Provide the (X, Y) coordinate of the cell's center where the given text is located.  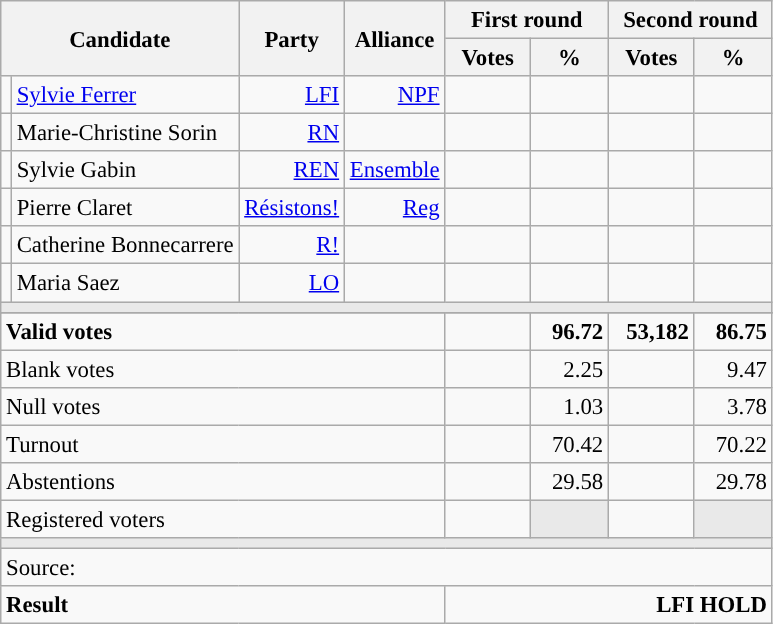
3.78 (733, 406)
Registered voters (223, 519)
Party (292, 38)
Catherine Bonnecarrere (125, 245)
Pierre Claret (125, 208)
Sylvie Gabin (125, 170)
29.58 (569, 482)
Alliance (394, 38)
Null votes (223, 406)
Result (223, 605)
Valid votes (223, 331)
70.22 (733, 444)
R! (292, 245)
9.47 (733, 369)
LO (292, 283)
1.03 (569, 406)
Candidate (120, 38)
Source: (386, 567)
2.25 (569, 369)
Second round (691, 20)
Maria Saez (125, 283)
Blank votes (223, 369)
LFI (292, 95)
Sylvie Ferrer (125, 95)
REN (292, 170)
Abstentions (223, 482)
Marie-Christine Sorin (125, 133)
29.78 (733, 482)
96.72 (569, 331)
Résistons! (292, 208)
RN (292, 133)
LFI HOLD (608, 605)
First round (527, 20)
86.75 (733, 331)
Turnout (223, 444)
70.42 (569, 444)
53,182 (652, 331)
Ensemble (394, 170)
Reg (394, 208)
NPF (394, 95)
